Determine the [X, Y] coordinate at the center of the cell enclosing the given text.  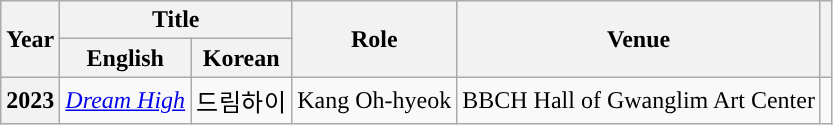
Kang Oh-hyeok [374, 100]
English [126, 58]
Venue [639, 39]
Title [176, 20]
Year [30, 39]
2023 [30, 100]
Korean [242, 58]
드림하이 [242, 100]
Dream High [126, 100]
Role [374, 39]
BBCH Hall of Gwanglim Art Center [639, 100]
